Extract the (x, y) coordinate from the center of the cell holding the provided text.  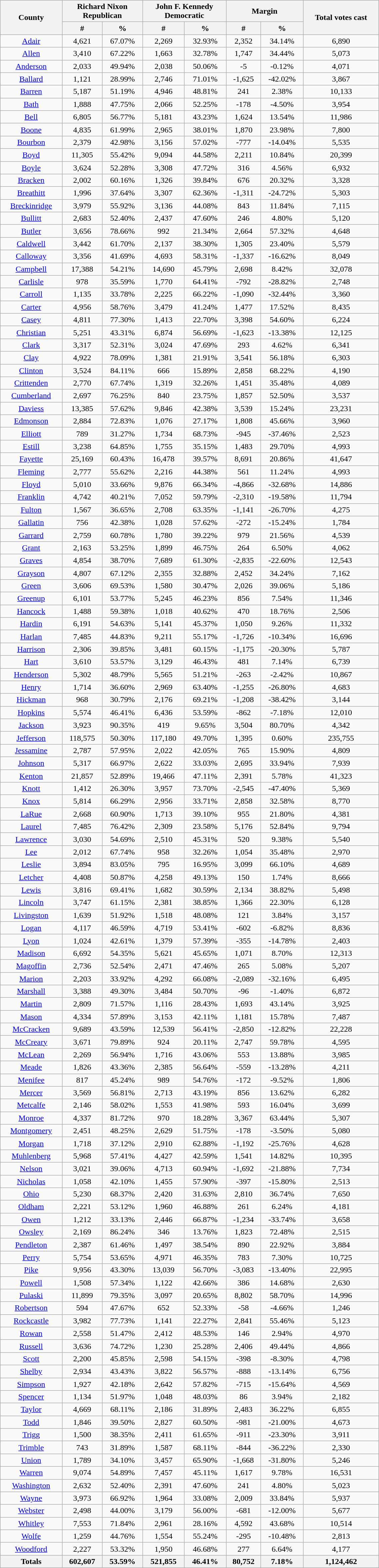
67.07% (123, 41)
4,835 (82, 130)
23.40% (282, 244)
4,866 (341, 1346)
Campbell (31, 269)
1,024 (82, 940)
50.70% (205, 991)
43.36% (123, 1067)
2,471 (163, 966)
11,794 (341, 497)
Letcher (31, 877)
-1,090 (243, 294)
16.95% (205, 865)
55.24% (205, 1536)
-42.02% (282, 79)
Shelby (31, 1371)
5,307 (341, 1118)
61.30% (205, 560)
53.65% (123, 1257)
4,811 (82, 320)
2,176 (163, 700)
-272 (243, 522)
9.78% (282, 1473)
2,965 (163, 130)
48.53% (205, 1333)
6.24% (282, 1207)
1,663 (163, 54)
-355 (243, 940)
-1,625 (243, 79)
-295 (243, 1536)
-602 (243, 928)
-2,545 (243, 789)
28.99% (123, 79)
2,813 (341, 1536)
3,884 (341, 1245)
62.88% (205, 1143)
McLean (31, 1055)
-1,668 (243, 1460)
1,950 (163, 1549)
2,683 (82, 218)
3,099 (243, 865)
51.97% (123, 1397)
1,714 (82, 687)
11,346 (341, 599)
62.36% (205, 193)
3,097 (163, 1295)
2,381 (163, 903)
Hart (31, 662)
Union (31, 1460)
41.98% (205, 1105)
51.21% (205, 674)
3,957 (163, 789)
57.41% (123, 1156)
60.78% (123, 535)
Gallatin (31, 522)
21,857 (82, 776)
Adair (31, 41)
66.08% (205, 978)
Graves (31, 560)
25.28% (205, 1346)
38.82% (282, 890)
33.66% (123, 484)
1,789 (82, 1460)
4,595 (341, 1042)
3,524 (82, 371)
Marion (31, 978)
6,756 (341, 1371)
26.30% (123, 789)
1,734 (163, 434)
63.35% (205, 510)
51.92% (123, 915)
481 (243, 662)
50.87% (123, 877)
3,606 (82, 586)
20.11% (205, 1042)
42.11% (205, 1017)
42.61% (123, 940)
3,960 (341, 421)
2,513 (341, 1181)
2,227 (82, 1549)
2,787 (82, 750)
-12.82% (282, 1029)
992 (163, 231)
-681 (243, 1511)
76.42% (123, 827)
66.34% (205, 484)
Rockcastle (31, 1321)
Hickman (31, 700)
7.14% (282, 662)
6,932 (341, 167)
47.67% (123, 1308)
Bullitt (31, 218)
2,630 (341, 1283)
Trigg (31, 1435)
7,939 (341, 763)
Fleming (31, 472)
Simpson (31, 1384)
21.80% (282, 814)
44.76% (123, 1536)
34.44% (282, 54)
5,565 (163, 674)
Bracken (31, 180)
4,177 (341, 1549)
-559 (243, 1067)
8,691 (243, 459)
Martin (31, 1004)
33.03% (205, 763)
5,141 (163, 624)
58.02% (123, 1105)
3,925 (341, 1004)
12,539 (163, 1029)
3,367 (243, 1118)
Leslie (31, 865)
46.59% (123, 928)
Floyd (31, 484)
-911 (243, 1435)
Grant (31, 548)
60.50% (205, 1422)
1,395 (243, 738)
58.70% (282, 1295)
71.57% (123, 1004)
-398 (243, 1359)
28.16% (205, 1523)
-1,311 (243, 193)
1,230 (163, 1346)
54.21% (123, 269)
44.83% (123, 637)
57.02% (205, 142)
2,452 (243, 573)
-23.30% (282, 1435)
Washington (31, 1485)
52.33% (205, 1308)
3,156 (163, 142)
6,495 (341, 978)
43.31% (123, 332)
1,028 (163, 522)
4,669 (82, 1410)
21.56% (282, 535)
39.85% (123, 649)
45.31% (205, 839)
Trimble (31, 1447)
Pike (31, 1270)
6,890 (341, 41)
14.82% (282, 1156)
2,406 (243, 1346)
Boyle (31, 167)
979 (243, 535)
Butler (31, 231)
Knott (31, 789)
52.54% (123, 966)
1,477 (243, 307)
23,231 (341, 408)
1,617 (243, 1473)
38.85% (205, 903)
32.88% (205, 573)
2,632 (82, 1485)
2,622 (163, 763)
5,010 (82, 484)
1,624 (243, 117)
6,128 (341, 903)
43.19% (205, 1093)
52.28% (123, 167)
-1,692 (243, 1169)
Harlan (31, 637)
42.05% (205, 750)
6,855 (341, 1410)
146 (243, 1333)
2,483 (243, 1410)
2,664 (243, 231)
44.58% (205, 155)
55.92% (123, 206)
1,305 (243, 244)
2,498 (82, 1511)
Oldham (31, 1207)
66.87% (205, 1219)
38.01% (205, 130)
7,553 (82, 1523)
2,033 (82, 66)
1,713 (163, 814)
72.83% (123, 421)
67.12% (123, 573)
2,910 (163, 1143)
3,238 (82, 446)
55.62% (123, 472)
Laurel (31, 827)
46.23% (205, 599)
2,515 (341, 1232)
-47.40% (282, 789)
4,190 (341, 371)
72.48% (282, 1232)
-6.82% (282, 928)
2,009 (243, 1498)
11,986 (341, 117)
3,537 (341, 396)
3,636 (82, 1346)
83.05% (123, 865)
77.73% (123, 1321)
235,755 (341, 738)
33.78% (123, 294)
County (31, 17)
2,961 (163, 1523)
19,466 (163, 776)
60.16% (123, 180)
1,927 (82, 1384)
1,326 (163, 180)
67.22% (123, 54)
9.65% (205, 725)
121 (243, 915)
264 (243, 548)
4,408 (82, 877)
8,770 (341, 801)
45.37% (205, 624)
80,752 (243, 1561)
Scott (31, 1359)
15.89% (205, 371)
60.15% (205, 649)
1,259 (82, 1536)
261 (243, 1207)
66.22% (205, 294)
7,689 (163, 560)
5,080 (341, 1131)
3,479 (163, 307)
246 (243, 218)
36.65% (123, 510)
3.94% (282, 1397)
5,207 (341, 966)
Hopkins (31, 712)
3,822 (163, 1371)
56.57% (205, 1371)
Knox (31, 801)
Woodford (31, 1549)
Menifee (31, 1080)
Powell (31, 1283)
81.72% (123, 1118)
2,827 (163, 1422)
6.50% (282, 548)
1,996 (82, 193)
52.89% (123, 776)
28.43% (205, 1004)
2,379 (82, 142)
6,191 (82, 624)
-2,850 (243, 1029)
7,487 (341, 1017)
4,683 (341, 687)
2,163 (82, 548)
13.54% (282, 117)
54.76% (205, 1080)
561 (243, 472)
5,073 (341, 54)
-28.82% (282, 282)
789 (82, 434)
2,708 (163, 510)
3,388 (82, 991)
-2,310 (243, 497)
955 (243, 814)
4,713 (163, 1169)
Lee (31, 852)
33.08% (205, 1498)
44.08% (205, 206)
5,302 (82, 674)
Warren (31, 1473)
50.30% (123, 738)
-715 (243, 1384)
795 (163, 865)
23.75% (205, 396)
1,716 (163, 1055)
4,809 (341, 750)
21.34% (205, 231)
1,808 (243, 421)
39.84% (205, 180)
7,734 (341, 1169)
55.42% (123, 155)
42.59% (205, 1156)
12,543 (341, 560)
4,117 (82, 928)
924 (163, 1042)
Grayson (31, 573)
Todd (31, 1422)
Ohio (31, 1194)
2,956 (163, 801)
78.09% (123, 358)
3,457 (163, 1460)
45.85% (123, 1359)
Barren (31, 92)
9,689 (82, 1029)
LaRue (31, 814)
56.94% (123, 1055)
1,018 (163, 611)
1,960 (163, 1207)
57.34% (123, 1283)
978 (82, 282)
2,134 (243, 890)
20.32% (282, 180)
3,410 (82, 54)
45.79% (205, 269)
2,970 (341, 852)
Whitley (31, 1523)
12,313 (341, 953)
2,510 (163, 839)
48.79% (123, 674)
Ballard (31, 79)
51.19% (123, 92)
-96 (243, 991)
1,554 (163, 1536)
3,867 (341, 79)
5.78% (282, 776)
7,800 (341, 130)
64.41% (205, 282)
4,742 (82, 497)
-263 (243, 674)
5,814 (82, 801)
10,133 (341, 92)
4,342 (341, 725)
840 (163, 396)
52.84% (282, 827)
8,666 (341, 877)
5,579 (341, 244)
Elliott (31, 434)
49.13% (205, 877)
2,309 (163, 827)
43.30% (123, 1270)
5,535 (341, 142)
Taylor (31, 1410)
23.58% (205, 827)
-844 (243, 1447)
4,946 (163, 92)
66.97% (123, 763)
-33.74% (282, 1219)
1,181 (243, 1017)
1,899 (163, 548)
9,846 (163, 408)
Madison (31, 953)
1,497 (163, 1245)
41,323 (341, 776)
4,648 (341, 231)
5,574 (82, 712)
1,718 (82, 1143)
4,693 (163, 256)
6.64% (282, 1549)
-397 (243, 1181)
-10.48% (282, 1536)
3,539 (243, 408)
-16.62% (282, 256)
3,442 (82, 244)
1,121 (82, 79)
34.24% (282, 573)
14.68% (282, 1283)
2,736 (82, 966)
5,540 (341, 839)
2,451 (82, 1131)
1,888 (82, 104)
Clinton (31, 371)
5,245 (163, 599)
3,982 (82, 1321)
-21.00% (282, 1422)
3,024 (163, 345)
5,181 (163, 117)
5,186 (341, 586)
22.27% (205, 1321)
1,553 (163, 1105)
-4.50% (282, 104)
8,435 (341, 307)
1,116 (163, 1004)
Clark (31, 345)
521,855 (163, 1561)
265 (243, 966)
69.53% (123, 586)
22.30% (282, 903)
6,303 (341, 358)
33.84% (282, 1498)
15.90% (282, 750)
Calloway (31, 256)
Carlisle (31, 282)
2,022 (163, 750)
-1,208 (243, 700)
5,498 (341, 890)
80.70% (282, 725)
6,101 (82, 599)
McCreary (31, 1042)
2,221 (82, 1207)
3,985 (341, 1055)
2,697 (82, 396)
-26.70% (282, 510)
7,650 (341, 1194)
2,038 (163, 66)
2,385 (163, 1067)
3,144 (341, 700)
-7.18% (282, 712)
15.78% (282, 1017)
1,048 (163, 1397)
4.62% (282, 345)
33.92% (123, 978)
-1.40% (282, 991)
49.44% (282, 1346)
1,141 (163, 1321)
9,794 (341, 827)
Clay (31, 358)
-13.40% (282, 1270)
Spencer (31, 1397)
2,446 (163, 1219)
3,911 (341, 1435)
2,523 (341, 434)
38.30% (205, 244)
2,012 (82, 852)
Henry (31, 687)
58.31% (205, 256)
5,230 (82, 1194)
3,894 (82, 865)
2,810 (243, 1194)
2,969 (163, 687)
2,225 (163, 294)
34.10% (123, 1460)
Franklin (31, 497)
71.84% (123, 1523)
277 (243, 1549)
Metcalfe (31, 1105)
3,481 (163, 649)
Carter (31, 307)
3,624 (82, 167)
61.99% (123, 130)
666 (163, 371)
22.70% (205, 320)
1,500 (82, 1435)
Meade (31, 1067)
3,021 (82, 1169)
9,956 (82, 1270)
-13.28% (282, 1067)
-1,192 (243, 1143)
Greenup (31, 599)
31.27% (123, 434)
-36.22% (282, 1447)
-1,337 (243, 256)
22,228 (341, 1029)
Edmonson (31, 421)
2,306 (82, 649)
-172 (243, 1080)
64.85% (123, 446)
3,308 (163, 167)
69.41% (123, 890)
3,954 (341, 104)
51.47% (123, 1333)
6,436 (163, 712)
4,427 (163, 1156)
33.94% (282, 763)
47.46% (205, 966)
8,049 (341, 256)
2,884 (82, 421)
1,058 (82, 1181)
49.30% (123, 991)
36.22% (282, 1410)
57.82% (205, 1384)
13.88% (282, 1055)
2,759 (82, 535)
5,677 (341, 1511)
23.98% (282, 130)
Owsley (31, 1232)
1,122 (163, 1283)
5,123 (341, 1321)
1,483 (243, 446)
32.58% (282, 801)
Carroll (31, 294)
Pendleton (31, 1245)
15.24% (282, 408)
30.59% (205, 890)
4,071 (341, 66)
-862 (243, 712)
Jefferson (31, 738)
1,826 (82, 1067)
1,319 (163, 383)
Wayne (31, 1498)
2,026 (243, 586)
8,836 (341, 928)
61.65% (205, 1435)
59.38% (123, 611)
-1,175 (243, 649)
10.84% (282, 155)
46.88% (205, 1207)
1,124,462 (341, 1561)
13.76% (205, 1232)
47.75% (123, 104)
2,777 (82, 472)
11,305 (82, 155)
2,403 (341, 940)
2,629 (163, 1131)
-792 (243, 282)
890 (243, 1245)
5,968 (82, 1156)
1,508 (82, 1283)
1,857 (243, 396)
47.11% (205, 776)
2,169 (82, 1232)
2,642 (163, 1384)
90.35% (123, 725)
8.70% (282, 953)
4,956 (82, 307)
4,673 (341, 1422)
Livingston (31, 915)
48.03% (205, 1397)
6,282 (341, 1093)
55.46% (282, 1321)
2,698 (243, 269)
2,355 (163, 573)
3,671 (82, 1042)
Boyd (31, 155)
-10.34% (282, 637)
2.94% (282, 1333)
6,805 (82, 117)
36.74% (282, 1194)
4,181 (341, 1207)
61.70% (123, 244)
-2,835 (243, 560)
2,747 (243, 1042)
68.37% (123, 1194)
66.29% (123, 801)
1,381 (163, 358)
4,258 (163, 877)
-32.44% (282, 294)
1,755 (163, 446)
8.42% (282, 269)
73.70% (205, 789)
Morgan (31, 1143)
386 (243, 1283)
3,356 (82, 256)
52.50% (282, 396)
Webster (31, 1511)
765 (243, 750)
Breathitt (31, 193)
53.57% (123, 662)
Breckinridge (31, 206)
3,179 (163, 1511)
4.56% (282, 167)
54.60% (282, 320)
38.70% (123, 560)
-25.76% (282, 1143)
1,076 (163, 421)
40.62% (205, 611)
2,841 (243, 1321)
1,451 (243, 383)
2,558 (82, 1333)
Monroe (31, 1118)
11.24% (282, 472)
-2,089 (243, 978)
4,971 (163, 1257)
7.30% (282, 1257)
-1,623 (243, 332)
Logan (31, 928)
Harrison (31, 649)
56.77% (123, 117)
Green (31, 586)
57.90% (205, 1181)
150 (243, 877)
-945 (243, 434)
5,787 (341, 649)
-58 (243, 1308)
2,746 (163, 79)
9,094 (163, 155)
2,200 (82, 1359)
79.35% (123, 1295)
3,747 (82, 903)
27.17% (205, 421)
42.18% (123, 1384)
1,455 (163, 1181)
48.08% (205, 915)
Margin (265, 11)
-777 (243, 142)
4,539 (341, 535)
968 (82, 700)
1,770 (163, 282)
4,689 (341, 865)
470 (243, 611)
7.54% (282, 599)
16,531 (341, 1473)
1,518 (163, 915)
4,275 (341, 510)
55.17% (205, 637)
-13.38% (282, 332)
38.54% (205, 1245)
31.63% (205, 1194)
65.90% (205, 1460)
Kenton (31, 776)
39.22% (205, 535)
10,395 (341, 1156)
32.78% (205, 54)
5,303 (341, 193)
783 (243, 1257)
49.94% (123, 66)
39.50% (123, 1422)
958 (163, 852)
Daviess (31, 408)
54.35% (123, 953)
-888 (243, 1371)
316 (243, 167)
Russell (31, 1346)
-15.24% (282, 522)
7,162 (341, 573)
43.23% (205, 117)
10,514 (341, 1523)
2,598 (163, 1359)
676 (243, 180)
30.79% (123, 700)
4,292 (163, 978)
46.35% (205, 1257)
-14.78% (282, 940)
1,135 (82, 294)
Muhlenberg (31, 1156)
Allen (31, 54)
Lewis (31, 890)
68.73% (205, 434)
7,115 (341, 206)
44.00% (123, 1511)
-1,255 (243, 687)
4,807 (82, 573)
2,330 (341, 1447)
56.64% (205, 1067)
-1,141 (243, 510)
Caldwell (31, 244)
17.52% (282, 307)
10,867 (341, 674)
843 (243, 206)
1,747 (243, 54)
22,995 (341, 1270)
-5 (243, 66)
-14.04% (282, 142)
6,692 (82, 953)
Bath (31, 104)
5,246 (341, 1460)
-3,083 (243, 1270)
Christian (31, 332)
48.81% (205, 92)
9.38% (282, 839)
4,719 (163, 928)
56.18% (282, 358)
-981 (243, 1422)
54.63% (123, 624)
50.06% (205, 66)
3,816 (82, 890)
66.92% (123, 1498)
1,682 (163, 890)
2,203 (82, 978)
17,388 (82, 269)
Lyon (31, 940)
-4,866 (243, 484)
-0.12% (282, 66)
33.13% (123, 1219)
Lincoln (31, 903)
13,039 (163, 1270)
Bell (31, 117)
McCracken (31, 1029)
5.08% (282, 966)
11,332 (341, 624)
52.31% (123, 345)
12,125 (341, 332)
3,973 (82, 1498)
Richard NixonRepublican (102, 11)
6,224 (341, 320)
3,569 (82, 1093)
71.01% (205, 79)
2,146 (82, 1105)
-4.66% (282, 1308)
30.47% (205, 586)
Cumberland (31, 396)
346 (163, 1232)
Perry (31, 1257)
Hancock (31, 611)
Crittenden (31, 383)
3,656 (82, 231)
1,054 (243, 852)
68.22% (282, 371)
63.44% (282, 1118)
3,699 (341, 1105)
-1,234 (243, 1219)
2,695 (243, 763)
Owen (31, 1219)
5,621 (163, 953)
2,713 (163, 1093)
4,211 (341, 1067)
4,062 (341, 548)
2,186 (163, 1410)
56.81% (123, 1093)
34.14% (282, 41)
6,872 (341, 991)
3,157 (341, 915)
989 (163, 1080)
54.15% (205, 1359)
47.69% (205, 345)
35.15% (205, 446)
1,246 (341, 1308)
3,129 (163, 662)
56.70% (205, 1270)
76.25% (123, 396)
51.75% (205, 1131)
8,802 (243, 1295)
4,922 (82, 358)
79.89% (123, 1042)
2,506 (341, 611)
9,074 (82, 1473)
43.43% (123, 1371)
84.11% (123, 371)
817 (82, 1080)
16,478 (163, 459)
18.28% (205, 1118)
Magoffin (31, 966)
57.95% (123, 750)
16,696 (341, 637)
-1,726 (243, 637)
1,134 (82, 1397)
419 (163, 725)
11,899 (82, 1295)
Rowan (31, 1333)
40.21% (123, 497)
69.21% (205, 700)
4,334 (82, 1017)
Johnson (31, 763)
9.26% (282, 624)
86 (243, 1397)
553 (243, 1055)
56.00% (205, 1511)
Mercer (31, 1093)
-32.68% (282, 484)
2,002 (82, 180)
60.94% (205, 1169)
5,754 (82, 1257)
593 (243, 1105)
Pulaski (31, 1295)
Fulton (31, 510)
86.24% (123, 1232)
Lawrence (31, 839)
20,399 (341, 155)
1,212 (82, 1219)
Casey (31, 320)
2,411 (163, 1435)
-3.50% (282, 1131)
1,413 (163, 320)
45.11% (205, 1473)
54.69% (123, 839)
59.78% (282, 1042)
2,934 (82, 1371)
25,169 (82, 459)
3,153 (163, 1017)
78.66% (123, 231)
57.32% (282, 231)
45.66% (282, 421)
Total votes cast (341, 17)
-20.30% (282, 649)
53.77% (123, 599)
Totals (31, 1561)
970 (163, 1118)
Anderson (31, 66)
56.41% (205, 1029)
52.25% (205, 104)
2,412 (163, 1333)
21.91% (205, 358)
42.66% (205, 1283)
45.65% (205, 953)
4,089 (341, 383)
602,607 (82, 1561)
3,360 (341, 294)
-19.58% (282, 497)
48.25% (123, 1131)
1,780 (163, 535)
45.24% (123, 1080)
61.15% (123, 903)
1,366 (243, 903)
42.10% (123, 1181)
5,187 (82, 92)
5,369 (341, 789)
1,071 (243, 953)
46.75% (205, 548)
43.06% (205, 1055)
1,587 (163, 1447)
3,136 (163, 206)
1,964 (163, 1498)
John F. KennedyDemocratic (184, 11)
74.72% (123, 1346)
4,569 (341, 1384)
11.84% (282, 206)
3.84% (282, 915)
117,180 (163, 738)
-32.16% (282, 978)
756 (82, 522)
Boone (31, 130)
-24.72% (282, 193)
1,050 (243, 624)
1,806 (341, 1080)
4,621 (82, 41)
66.10% (282, 865)
Nicholas (31, 1181)
0.60% (282, 738)
22.92% (282, 1245)
10,725 (341, 1257)
4,798 (341, 1359)
5,023 (341, 1485)
63.40% (205, 687)
13,385 (82, 408)
Robertson (31, 1308)
1,693 (243, 1004)
1,580 (163, 586)
743 (82, 1447)
38.35% (123, 1435)
520 (243, 839)
-15.80% (282, 1181)
1,823 (243, 1232)
1.74% (282, 877)
Garrard (31, 535)
3,307 (163, 193)
1,488 (82, 611)
2,748 (341, 282)
-38.42% (282, 700)
43.59% (123, 1029)
77.30% (123, 320)
59.79% (205, 497)
2,182 (341, 1397)
2,352 (243, 41)
56.69% (205, 332)
2,216 (163, 472)
Marshall (31, 991)
3,541 (243, 358)
58.76% (123, 307)
53.12% (123, 1207)
7,457 (163, 1473)
Fayette (31, 459)
3,484 (163, 991)
Jessamine (31, 750)
60.90% (123, 814)
43.68% (282, 1523)
32,078 (341, 269)
4,337 (82, 1118)
594 (82, 1308)
1,379 (163, 940)
5,251 (82, 332)
2,809 (82, 1004)
2,420 (163, 1194)
5,937 (341, 1498)
2,437 (163, 218)
18.76% (282, 611)
3,030 (82, 839)
37.12% (123, 1143)
6,739 (341, 662)
3,504 (243, 725)
41.69% (123, 256)
9,876 (163, 484)
37.64% (123, 193)
54.89% (123, 1473)
14,690 (163, 269)
39.57% (205, 459)
-2.42% (282, 674)
14,996 (341, 1295)
53.25% (123, 548)
4,854 (82, 560)
Bourbon (31, 142)
7,052 (163, 497)
49.70% (205, 738)
7.18% (282, 1561)
20.86% (282, 459)
Hardin (31, 624)
Jackson (31, 725)
2,211 (243, 155)
Wolfe (31, 1536)
652 (163, 1308)
Mason (31, 1017)
3,979 (82, 206)
6,874 (163, 332)
-37.46% (282, 434)
6,341 (341, 345)
-9.52% (282, 1080)
14,886 (341, 484)
2,066 (163, 104)
1,412 (82, 789)
9,211 (163, 637)
43.14% (282, 1004)
46.68% (205, 1549)
5,120 (341, 218)
-8.30% (282, 1359)
-15.64% (282, 1384)
41,647 (341, 459)
Henderson (31, 674)
32.93% (205, 41)
-12.00% (282, 1511)
293 (243, 345)
1,567 (82, 510)
4,592 (243, 1523)
1,784 (341, 522)
4,381 (341, 814)
2.38% (282, 92)
-31.80% (282, 1460)
16.04% (282, 1105)
Estill (31, 446)
3,658 (341, 1219)
2,137 (163, 244)
1,541 (243, 1156)
2,387 (82, 1245)
3,328 (341, 180)
118,575 (82, 738)
5,317 (82, 763)
Nelson (31, 1169)
53.32% (123, 1549)
47.72% (205, 167)
3,398 (243, 320)
61.46% (123, 1245)
29.70% (282, 446)
53.41% (205, 928)
44.38% (205, 472)
60.43% (123, 459)
1,639 (82, 915)
20.65% (205, 1295)
2,770 (82, 383)
2,668 (82, 814)
-21.88% (282, 1169)
13.62% (282, 1093)
42.98% (123, 142)
-13.14% (282, 1371)
12,010 (341, 712)
4,628 (341, 1143)
36.60% (123, 687)
3,923 (82, 725)
41.24% (205, 307)
-22.60% (282, 560)
-26.80% (282, 687)
1,846 (82, 1422)
35.59% (123, 282)
57.39% (205, 940)
33.71% (205, 801)
57.89% (123, 1017)
39.10% (205, 814)
4,970 (341, 1333)
46.43% (205, 662)
3,317 (82, 345)
5,176 (243, 827)
3,610 (82, 662)
Montgomery (31, 1131)
1,870 (243, 130)
